Scan for the cell matching the given text and deliver its (X, Y) coordinate at center. 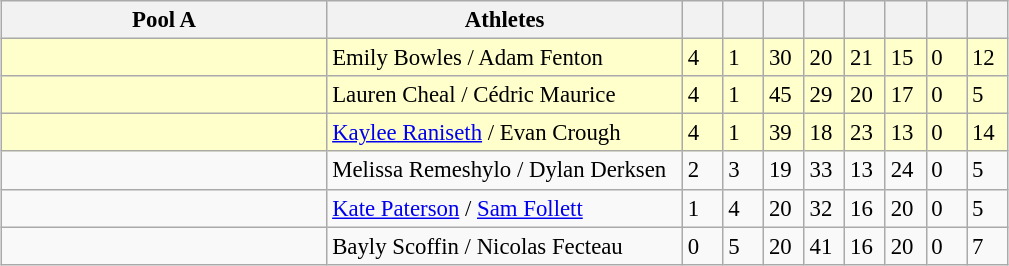
Bayly Scoffin / Nicolas Fecteau (505, 246)
3 (744, 170)
45 (784, 95)
Athletes (505, 20)
24 (906, 170)
2 (702, 170)
23 (866, 133)
14 (988, 133)
7 (988, 246)
12 (988, 58)
21 (866, 58)
19 (784, 170)
Emily Bowles / Adam Fenton (505, 58)
39 (784, 133)
17 (906, 95)
29 (824, 95)
30 (784, 58)
Pool A (164, 20)
41 (824, 246)
Lauren Cheal / Cédric Maurice (505, 95)
33 (824, 170)
15 (906, 58)
Kate Paterson / Sam Follett (505, 208)
32 (824, 208)
Melissa Remeshylo / Dylan Derksen (505, 170)
18 (824, 133)
Kaylee Raniseth / Evan Crough (505, 133)
